Provide the (X, Y) coordinate of the cell's center where the given text is located.  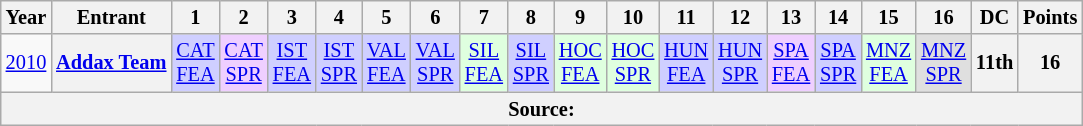
13 (791, 17)
HOCFEA (580, 63)
SILSPR (531, 63)
11 (686, 17)
SPASPR (838, 63)
12 (740, 17)
HOCSPR (634, 63)
Points (1050, 17)
9 (580, 17)
4 (339, 17)
Source: (542, 109)
2 (244, 17)
HUNFEA (686, 63)
1 (195, 17)
7 (484, 17)
5 (386, 17)
Entrant (111, 17)
8 (531, 17)
Addax Team (111, 63)
Year (26, 17)
MNZFEA (888, 63)
HUNSPR (740, 63)
VALFEA (386, 63)
CATFEA (195, 63)
6 (436, 17)
ISTSPR (339, 63)
15 (888, 17)
14 (838, 17)
MNZSPR (944, 63)
ISTFEA (292, 63)
CATSPR (244, 63)
SPAFEA (791, 63)
3 (292, 17)
VALSPR (436, 63)
10 (634, 17)
2010 (26, 63)
11th (994, 63)
SILFEA (484, 63)
DC (994, 17)
